Capture the cell that displays the provided text and extract its (x, y) central coordinate. 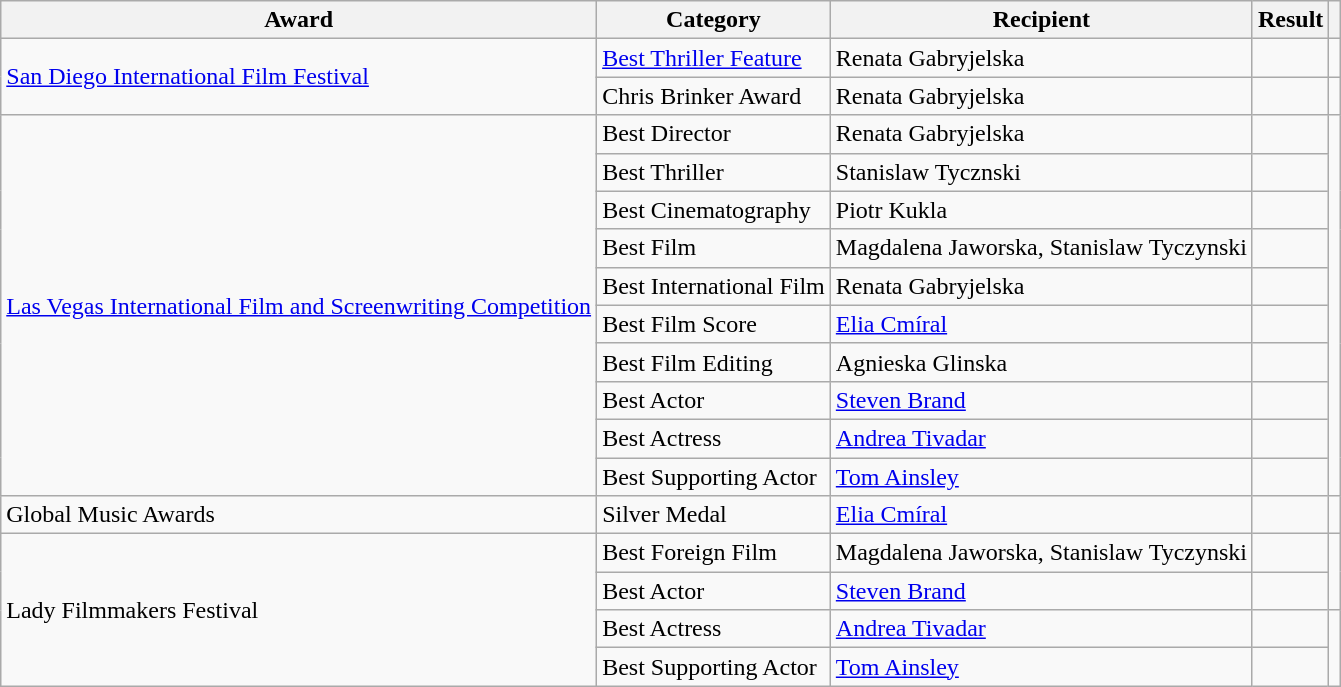
Best Film (714, 248)
Stanislaw Tycznski (1041, 172)
Result (1290, 20)
Recipient (1041, 20)
Best Director (714, 134)
Best International Film (714, 286)
Silver Medal (714, 515)
Las Vegas International Film and Screenwriting Competition (299, 306)
Global Music Awards (299, 515)
Best Foreign Film (714, 553)
Best Cinematography (714, 210)
Chris Brinker Award (714, 96)
Category (714, 20)
Piotr Kukla (1041, 210)
Lady Filmmakers Festival (299, 610)
Best Thriller (714, 172)
Award (299, 20)
Best Thriller Feature (714, 58)
Best Film Editing (714, 362)
San Diego International Film Festival (299, 77)
Best Film Score (714, 324)
Agnieska Glinska (1041, 362)
